Find where the given text appears and provide that cell's center as (x, y) coordinate. 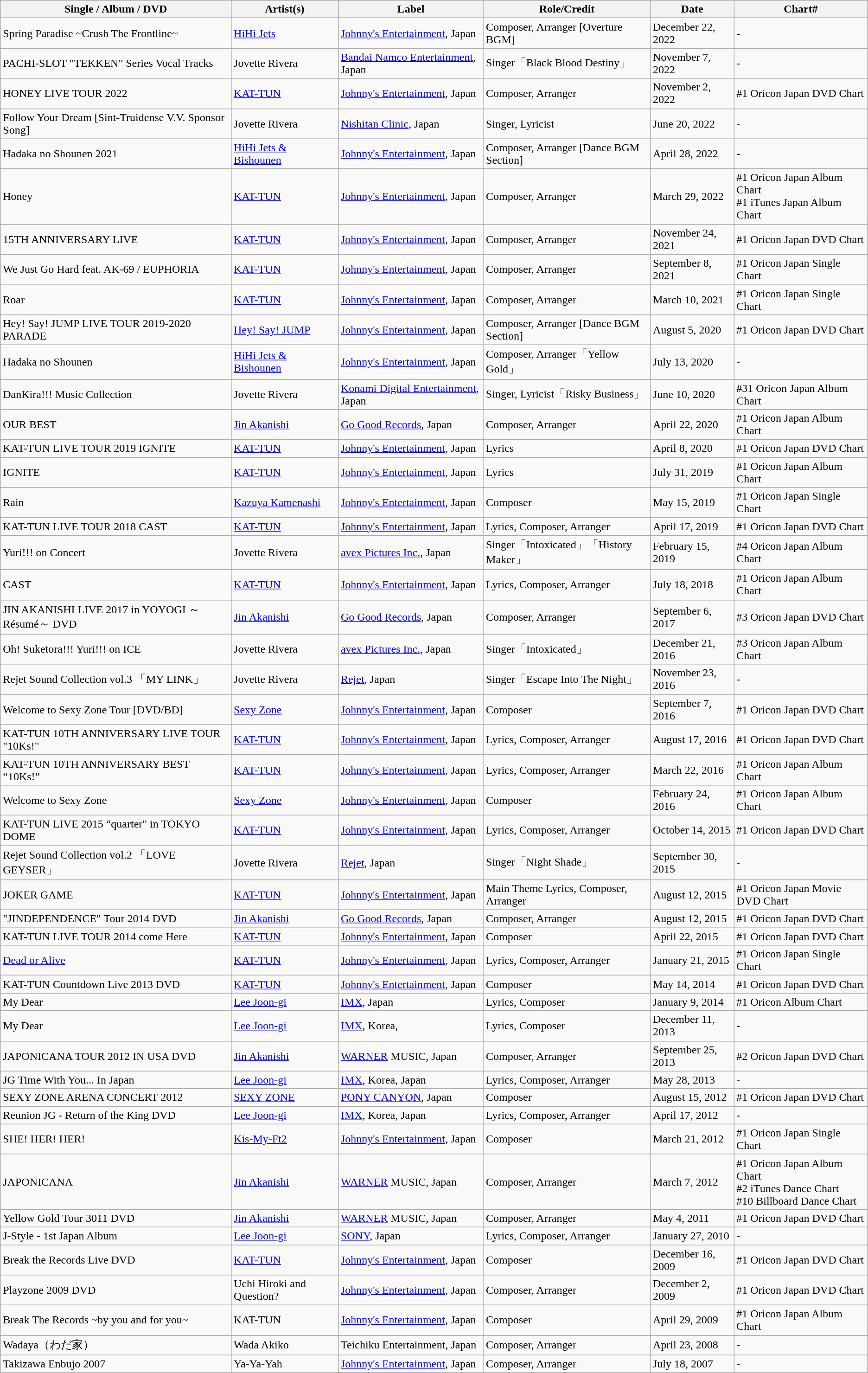
July 13, 2020 (692, 362)
SONY, Japan (411, 1236)
April 23, 2008 (692, 1345)
JIN AKANISHI LIVE 2017 in YOYOGI ～Résumé～ DVD (116, 617)
September 8, 2021 (692, 269)
Roar (116, 300)
August 17, 2016 (692, 739)
OUR BEST (116, 425)
Nishitan Clinic, Japan (411, 123)
May 28, 2013 (692, 1080)
Playzone 2009 DVD (116, 1290)
Teichiku Entertainment, Japan (411, 1345)
JG Time With You... In Japan (116, 1080)
November 24, 2021 (692, 239)
December 22, 2022 (692, 33)
Composer, Arranger「Yellow Gold」 (567, 362)
September 7, 2016 (692, 710)
Main Theme Lyrics, Composer, Arranger (567, 895)
Chart# (801, 9)
August 15, 2012 (692, 1097)
Artist(s) (285, 9)
J-Style - 1st Japan Album (116, 1236)
Singer, Lyricist (567, 123)
SEXY ZONE (285, 1097)
April 22, 2015 (692, 937)
March 10, 2021 (692, 300)
February 15, 2019 (692, 552)
Welcome to Sexy Zone Tour [DVD/BD] (116, 710)
Single / Album / DVD (116, 9)
Rejet Sound Collection vol.2 「LOVE GEYSER」 (116, 862)
KAT-TUN 10TH ANNIVERSARY BEST “10Ks!” (116, 770)
Role/Credit (567, 9)
#4 Oricon Japan Album Chart (801, 552)
15TH ANNIVERSARY LIVE (116, 239)
DanKira!!! Music Collection (116, 394)
Hey! Say! JUMP LIVE TOUR 2019-2020 PARADE (116, 329)
PACHI-SLOT "TEKKEN" Series Vocal Tracks (116, 63)
May 4, 2011 (692, 1218)
Singer, Lyricist「Risky Business」 (567, 394)
April 17, 2019 (692, 526)
Singer「Intoxicated」「History Maker」 (567, 552)
KAT-TUN LIVE TOUR 2019 IGNITE (116, 449)
SHE! HER! HER! (116, 1139)
April 8, 2020 (692, 449)
Rejet Sound Collection vol.3 「MY LINK」 (116, 679)
Spring Paradise ~Crush The Frontline~ (116, 33)
November 7, 2022 (692, 63)
#1 Oricon Album Chart (801, 1002)
August 5, 2020 (692, 329)
March 22, 2016 (692, 770)
SEXY ZONE ARENA CONCERT 2012 (116, 1097)
#31 Oricon Japan Album Chart (801, 394)
April 17, 2012 (692, 1115)
Honey (116, 197)
IGNITE (116, 472)
CAST (116, 584)
January 21, 2015 (692, 960)
January 27, 2010 (692, 1236)
March 7, 2012 (692, 1182)
Welcome to Sexy Zone (116, 800)
Singer「Black Blood Destiny」 (567, 63)
Follow Your Dream [Sint-Truidense V.V. Sponsor Song] (116, 123)
Hey! Say! JUMP (285, 329)
KAT-TUN LIVE 2015 “quarter" in TOKYO DOME (116, 830)
Singer「Night Shade」 (567, 862)
Label (411, 9)
#1 Oricon Japan Movie DVD Chart (801, 895)
March 29, 2022 (692, 197)
KAT-TUN LIVE TOUR 2014 come Here (116, 937)
Bandai Namco Entertainment, Japan (411, 63)
November 23, 2016 (692, 679)
KAT-TUN LIVE TOUR 2018 CAST (116, 526)
Composer, Arranger [Overture BGM] (567, 33)
March 21, 2012 (692, 1139)
July 31, 2019 (692, 472)
HONEY LIVE TOUR 2022 (116, 94)
Singer「Intoxicated」 (567, 649)
July 18, 2018 (692, 584)
#3 Oricon Japan DVD Chart (801, 617)
#2 Oricon Japan DVD Chart (801, 1056)
Wadaya（わだ家） (116, 1345)
Singer「Escape Into The Night」 (567, 679)
July 18, 2007 (692, 1364)
"JINDEPENDENCE" Tour 2014 DVD (116, 919)
December 16, 2009 (692, 1260)
#3 Oricon Japan Album Chart (801, 649)
JAPONICANA (116, 1182)
May 15, 2019 (692, 503)
April 28, 2022 (692, 154)
PONY CANYON, Japan (411, 1097)
Hadaka no Shounen (116, 362)
Rain (116, 503)
JAPONICANA TOUR 2012 IN USA DVD (116, 1056)
February 24, 2016 (692, 800)
December 21, 2016 (692, 649)
April 22, 2020 (692, 425)
September 30, 2015 (692, 862)
JOKER GAME (116, 895)
Yellow Gold Tour 3011 DVD (116, 1218)
IMX, Japan (411, 1002)
#1 Oricon Japan Album Chart #1 iTunes Japan Album Chart (801, 197)
HiHi Jets (285, 33)
Ya-Ya-Yah (285, 1364)
September 25, 2013 (692, 1056)
Takizawa Enbujo 2007 (116, 1364)
IMX, Korea, (411, 1026)
Konami Digital Entertainment, Japan (411, 394)
Oh! Suketora!!! Yuri!!! on ICE (116, 649)
May 14, 2014 (692, 984)
June 10, 2020 (692, 394)
Hadaka no Shounen 2021 (116, 154)
Yuri!!! on Concert (116, 552)
Kis-My-Ft2 (285, 1139)
December 11, 2013 (692, 1026)
Wada Akiko (285, 1345)
Break The Records ~by you and for you~ (116, 1320)
Uchi Hiroki and Question? (285, 1290)
KAT-TUN 10TH ANNIVERSARY LIVE TOUR "10Ks!" (116, 739)
We Just Go Hard feat. AK-69 / EUPHORIA (116, 269)
April 29, 2009 (692, 1320)
December 2, 2009 (692, 1290)
November 2, 2022 (692, 94)
September 6, 2017 (692, 617)
KAT-TUN Countdown Live 2013 DVD (116, 984)
January 9, 2014 (692, 1002)
Reunion JG - Return of the King DVD (116, 1115)
Break the Records Live DVD (116, 1260)
Dead or Alive (116, 960)
Date (692, 9)
October 14, 2015 (692, 830)
June 20, 2022 (692, 123)
#1 Oricon Japan Album Chart #2 iTunes Dance Chart #10 Billboard Dance Chart (801, 1182)
Kazuya Kamenashi (285, 503)
